For the text-containing cell, return its midpoint in [X, Y] coordinate format. 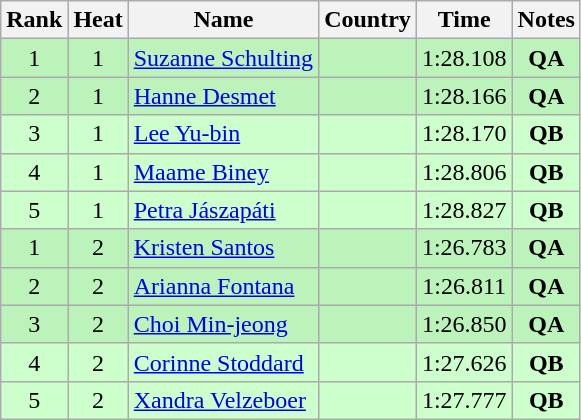
1:28.827 [464, 210]
1:26.783 [464, 248]
Hanne Desmet [223, 96]
1:26.811 [464, 286]
Lee Yu-bin [223, 134]
Arianna Fontana [223, 286]
1:28.170 [464, 134]
1:28.806 [464, 172]
1:28.108 [464, 58]
Notes [546, 20]
Name [223, 20]
Rank [34, 20]
1:27.626 [464, 362]
Petra Jászapáti [223, 210]
Maame Biney [223, 172]
Xandra Velzeboer [223, 400]
1:27.777 [464, 400]
Kristen Santos [223, 248]
1:26.850 [464, 324]
Heat [98, 20]
Time [464, 20]
Corinne Stoddard [223, 362]
Choi Min-jeong [223, 324]
Country [368, 20]
1:28.166 [464, 96]
Suzanne Schulting [223, 58]
